Capture the cell that displays the provided text and extract its [X, Y] central coordinate. 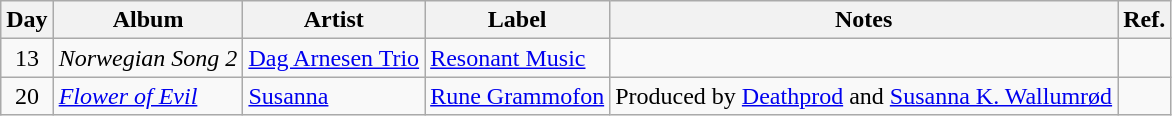
Produced by Deathprod and Susanna K. Wallumrød [864, 96]
13 [27, 58]
Dag Arnesen Trio [334, 58]
Rune Grammofon [518, 96]
Susanna [334, 96]
Resonant Music [518, 58]
Notes [864, 20]
Flower of Evil [148, 96]
Album [148, 20]
Ref. [1144, 20]
Artist [334, 20]
Norwegian Song 2 [148, 58]
Day [27, 20]
Label [518, 20]
20 [27, 96]
